Pinpoint the cell where the given text exists, returning its [X, Y] midpoint coordinate. 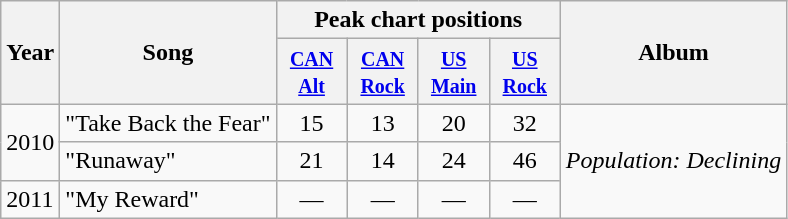
46 [524, 161]
CANAlt [312, 72]
USRock [524, 72]
24 [454, 161]
2010 [30, 142]
Population: Declining [673, 161]
CANRock [382, 72]
Year [30, 52]
32 [524, 123]
Peak chart positions [418, 20]
"My Reward" [168, 199]
USMain [454, 72]
20 [454, 123]
15 [312, 123]
14 [382, 161]
21 [312, 161]
"Runaway" [168, 161]
2011 [30, 199]
Album [673, 52]
13 [382, 123]
Song [168, 52]
"Take Back the Fear" [168, 123]
